Extract the [x, y] coordinate from the center of the cell holding the provided text.  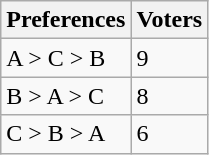
Voters [170, 20]
Preferences [66, 20]
9 [170, 58]
8 [170, 96]
6 [170, 134]
B > A > C [66, 96]
C > B > A [66, 134]
A > C > B [66, 58]
